Locate the cell with the specified text and output its [x, y] center coordinate. 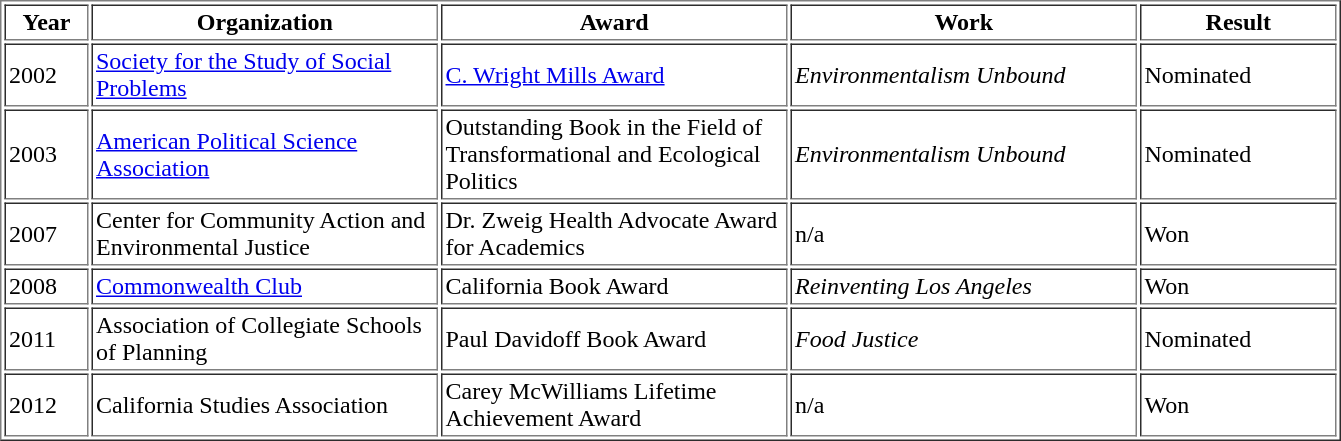
American Political Science Association [265, 155]
Society for the Study of Social Problems [265, 76]
2002 [46, 76]
2007 [46, 234]
Paul Davidoff Book Award [614, 340]
2012 [46, 406]
C. Wright Mills Award [614, 76]
California Book Award [614, 286]
Year [46, 22]
Commonwealth Club [265, 286]
2011 [46, 340]
California Studies Association [265, 406]
Reinventing Los Angeles [963, 286]
Dr. Zweig Health Advocate Award for Academics [614, 234]
Work [963, 22]
2003 [46, 155]
Food Justice [963, 340]
Organization [265, 22]
Carey McWilliams Lifetime Achievement Award [614, 406]
Outstanding Book in the Field of Transformational and Ecological Politics [614, 155]
Award [614, 22]
Center for Community Action and Environmental Justice [265, 234]
Result [1238, 22]
Association of Collegiate Schools of Planning [265, 340]
2008 [46, 286]
